Output the [x, y] coordinate of the center of the cell containing the given text.  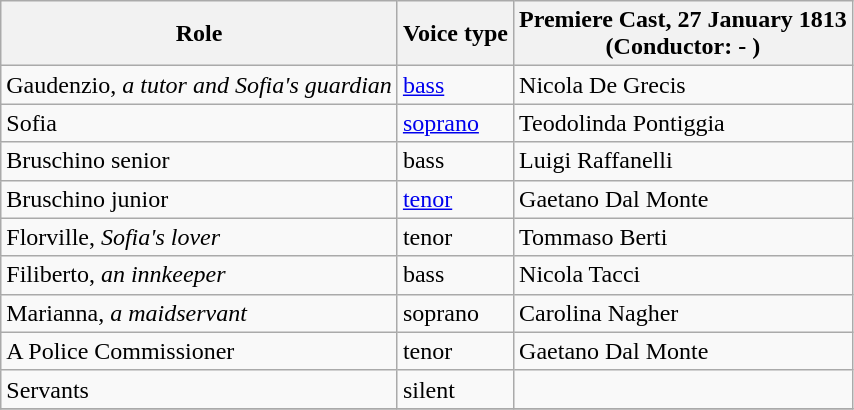
Sofia [200, 123]
Filiberto, an innkeeper [200, 275]
silent [455, 389]
A Police Commissioner [200, 351]
Voice type [455, 34]
Carolina Nagher [684, 313]
Teodolinda Pontiggia [684, 123]
Servants [200, 389]
Gaudenzio, a tutor and Sofia's guardian [200, 85]
Role [200, 34]
Marianna, a maidservant [200, 313]
Nicola Tacci [684, 275]
Premiere Cast, 27 January 1813(Conductor: - ) [684, 34]
Nicola De Grecis [684, 85]
Bruschino senior [200, 161]
Florville, Sofia's lover [200, 237]
Luigi Raffanelli [684, 161]
Bruschino junior [200, 199]
Tommaso Berti [684, 237]
